Locate the cell with the specified text and output its [x, y] center coordinate. 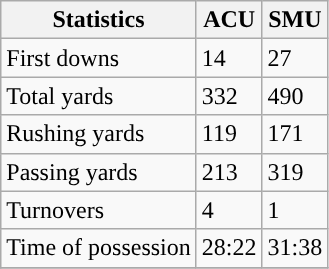
28:22 [229, 248]
SMU [295, 20]
171 [295, 134]
14 [229, 58]
319 [295, 172]
213 [229, 172]
Statistics [99, 20]
1 [295, 210]
4 [229, 210]
31:38 [295, 248]
Time of possession [99, 248]
Turnovers [99, 210]
490 [295, 96]
Total yards [99, 96]
First downs [99, 58]
Passing yards [99, 172]
332 [229, 96]
ACU [229, 20]
119 [229, 134]
27 [295, 58]
Rushing yards [99, 134]
